Return the (X, Y) coordinate for the center point of the cell that contains the specified text.  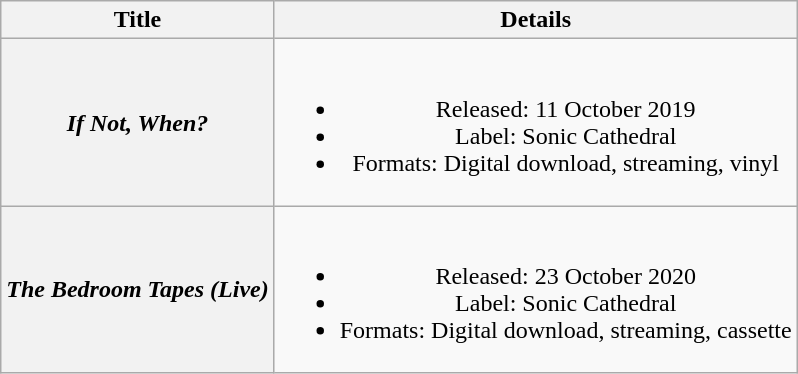
Released: 23 October 2020Label: Sonic CathedralFormats: Digital download, streaming, cassette (536, 290)
If Not, When? (138, 122)
Released: 11 October 2019Label: Sonic CathedralFormats: Digital download, streaming, vinyl (536, 122)
Details (536, 20)
Title (138, 20)
The Bedroom Tapes (Live) (138, 290)
